Scan for the cell matching the given text and deliver its [x, y] coordinate at center. 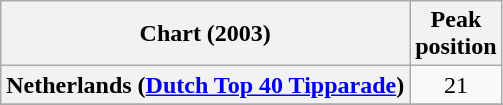
Peakposition [456, 34]
21 [456, 85]
Netherlands (Dutch Top 40 Tipparade) [206, 85]
Chart (2003) [206, 34]
